Provide the [X, Y] coordinate of the cell's center where the given text is located.  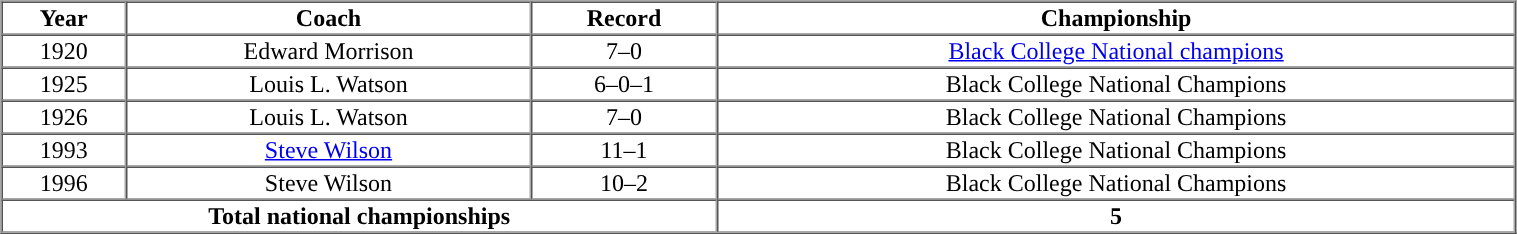
Edward Morrison [328, 50]
Coach [328, 18]
Black College National champions [1116, 50]
10–2 [624, 182]
Year [64, 18]
Championship [1116, 18]
1996 [64, 182]
Record [624, 18]
1920 [64, 50]
11–1 [624, 150]
1993 [64, 150]
Total national championships [360, 216]
6–0–1 [624, 84]
5 [1116, 216]
1926 [64, 116]
1925 [64, 84]
